From the cell containing the given text, extract its center point as (x, y) coordinate. 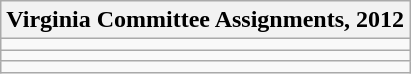
Virginia Committee Assignments, 2012 (206, 20)
